Find where the given text appears and provide that cell's center as (X, Y) coordinate. 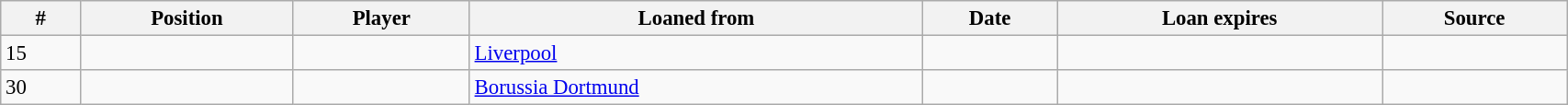
15 (40, 53)
30 (40, 87)
Source (1475, 18)
Loaned from (696, 18)
Loan expires (1220, 18)
Player (381, 18)
# (40, 18)
Position (187, 18)
Borussia Dortmund (696, 87)
Liverpool (696, 53)
Date (990, 18)
